Return [X, Y] of the center of cell containing provided text 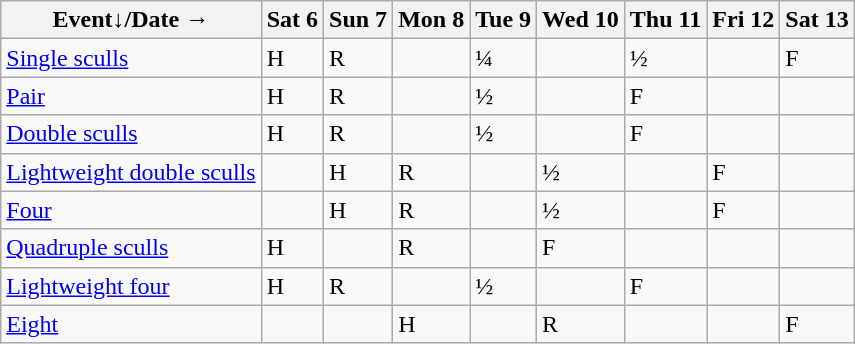
Sat 13 [817, 20]
Four [131, 210]
Lightweight four [131, 286]
Tue 9 [504, 20]
Fri 12 [744, 20]
Double sculls [131, 134]
Event↓/Date → [131, 20]
Pair [131, 96]
¼ [504, 58]
Lightweight double sculls [131, 172]
Sat 6 [292, 20]
Single sculls [131, 58]
Eight [131, 324]
Mon 8 [432, 20]
Thu 11 [665, 20]
Sun 7 [358, 20]
Wed 10 [581, 20]
Quadruple sculls [131, 248]
